Detect which cell encompasses the target text, then output its (x, y) center coordinate. 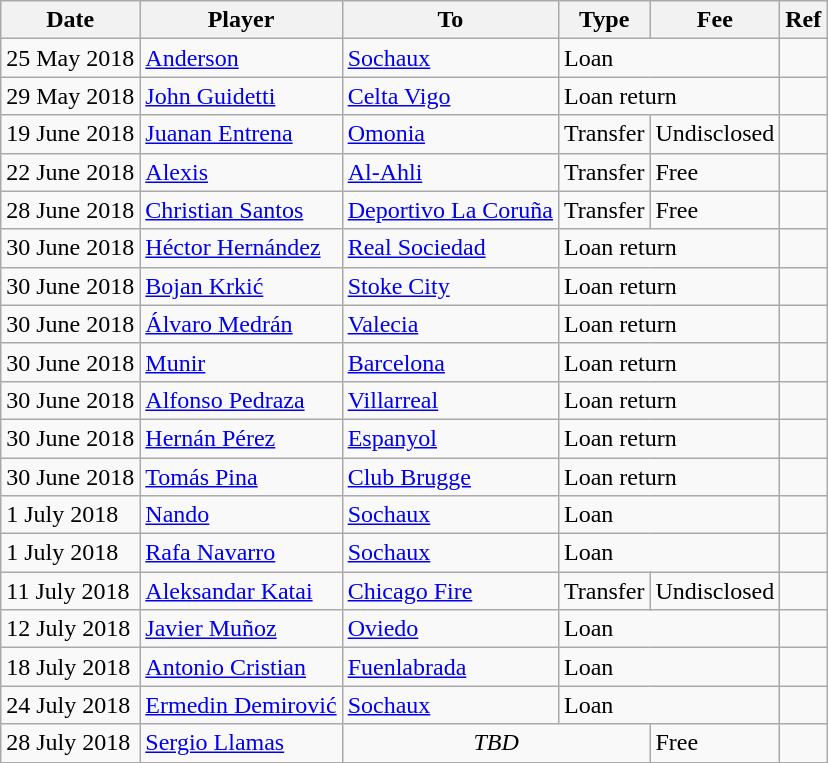
Antonio Cristian (241, 667)
Espanyol (450, 438)
Álvaro Medrán (241, 324)
Chicago Fire (450, 591)
Christian Santos (241, 210)
To (450, 20)
Juanan Entrena (241, 134)
Aleksandar Katai (241, 591)
Valecia (450, 324)
Ref (804, 20)
Tomás Pina (241, 477)
Type (604, 20)
24 July 2018 (70, 705)
19 June 2018 (70, 134)
Alfonso Pedraza (241, 400)
Nando (241, 515)
12 July 2018 (70, 629)
Ermedin Demirović (241, 705)
Stoke City (450, 286)
Hernán Pérez (241, 438)
Bojan Krkić (241, 286)
Barcelona (450, 362)
Villarreal (450, 400)
Deportivo La Coruña (450, 210)
Sergio Llamas (241, 743)
Rafa Navarro (241, 553)
29 May 2018 (70, 96)
Celta Vigo (450, 96)
18 July 2018 (70, 667)
Club Brugge (450, 477)
Héctor Hernández (241, 248)
22 June 2018 (70, 172)
Munir (241, 362)
Al-Ahli (450, 172)
TBD (496, 743)
28 July 2018 (70, 743)
Real Sociedad (450, 248)
Javier Muñoz (241, 629)
John Guidetti (241, 96)
Alexis (241, 172)
Oviedo (450, 629)
Fee (715, 20)
Fuenlabrada (450, 667)
25 May 2018 (70, 58)
Date (70, 20)
11 July 2018 (70, 591)
Anderson (241, 58)
28 June 2018 (70, 210)
Player (241, 20)
Omonia (450, 134)
